Locate the cell with the specified text and output its [X, Y] center coordinate. 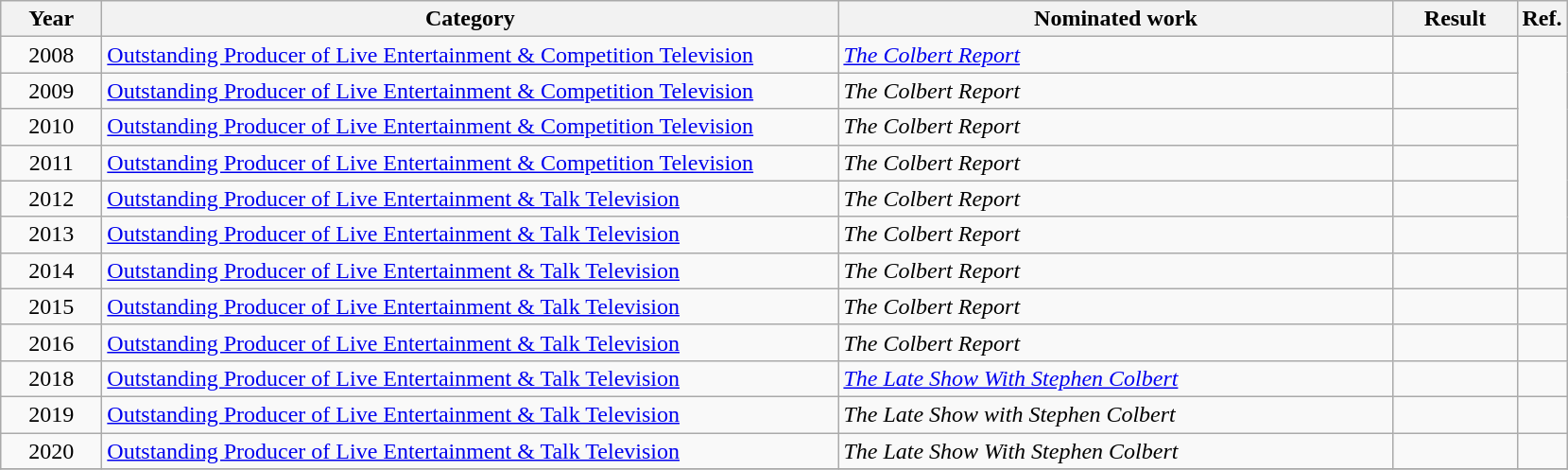
2008 [51, 55]
Ref. [1542, 19]
2015 [51, 306]
2020 [51, 451]
Nominated work [1115, 19]
2014 [51, 270]
2009 [51, 91]
The Late Show with Stephen Colbert [1115, 414]
2010 [51, 127]
2016 [51, 342]
2012 [51, 199]
2011 [51, 163]
Year [51, 19]
2019 [51, 414]
2018 [51, 378]
Result [1456, 19]
2013 [51, 235]
Category [471, 19]
